Detect which cell encompasses the target text, then output its (X, Y) center coordinate. 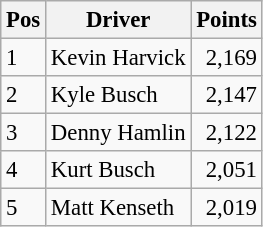
Kyle Busch (118, 95)
2,051 (226, 170)
Kurt Busch (118, 170)
4 (24, 170)
1 (24, 58)
Points (226, 20)
5 (24, 208)
Matt Kenseth (118, 208)
3 (24, 133)
2,019 (226, 208)
Pos (24, 20)
2,147 (226, 95)
Driver (118, 20)
2 (24, 95)
Denny Hamlin (118, 133)
2,169 (226, 58)
Kevin Harvick (118, 58)
2,122 (226, 133)
